Output the [X, Y] coordinate of the center of the cell containing the given text.  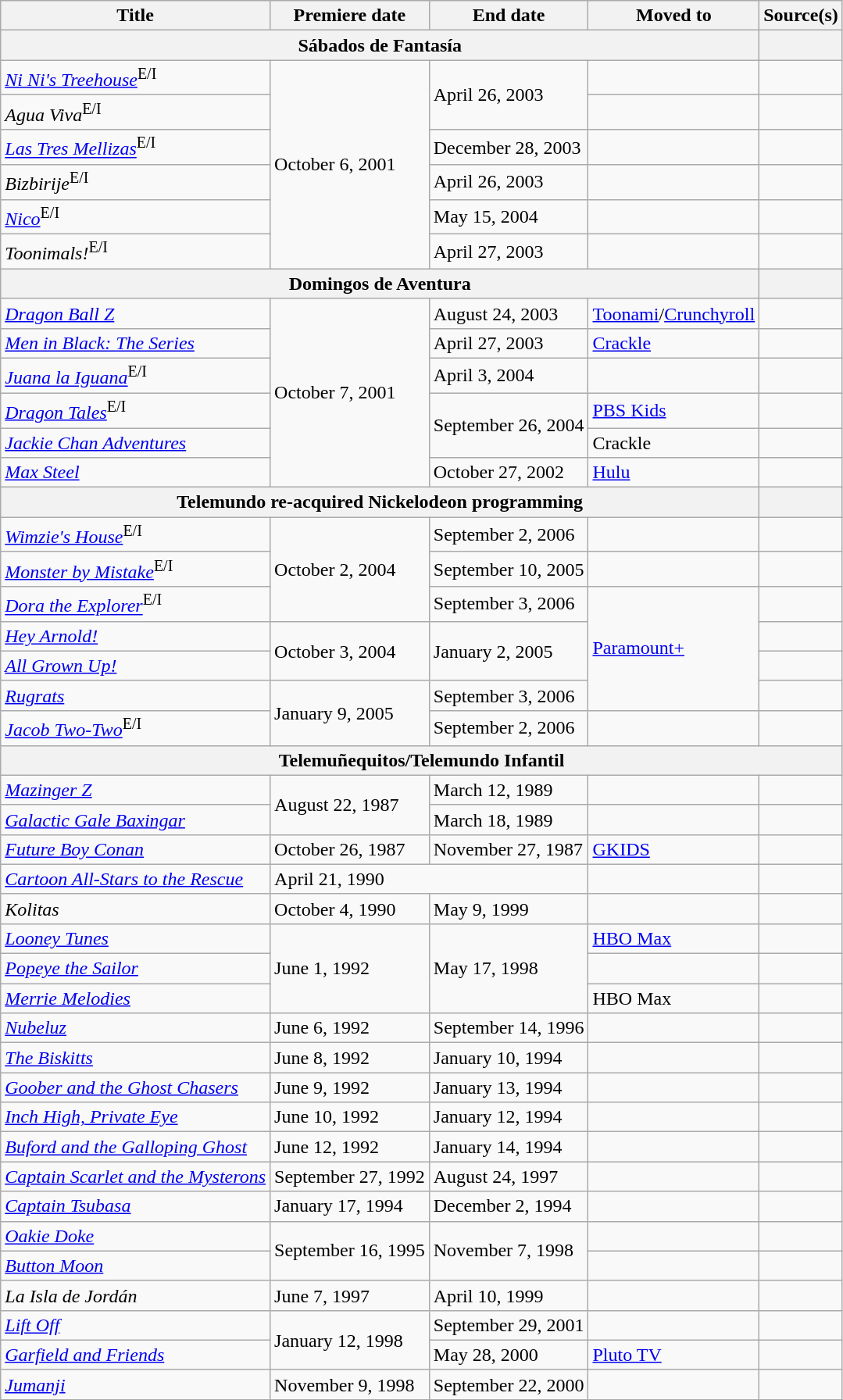
Max Steel [136, 473]
The Biskitts [136, 1058]
Looney Tunes [136, 938]
September 26, 2004 [509, 425]
Cartoon All-Stars to the Rescue [136, 879]
Buford and the Galloping Ghost [136, 1147]
GKIDS [673, 849]
January 10, 1994 [509, 1058]
June 1, 1992 [350, 968]
Mazinger Z [136, 790]
Men in Black: The Series [136, 343]
January 13, 1994 [509, 1087]
November 27, 1987 [509, 849]
Garfield and Friends [136, 1355]
September 10, 2005 [509, 569]
Dragon TalesE/I [136, 411]
August 22, 1987 [350, 805]
La Isla de Jordán [136, 1295]
Sábados de Fantasía [380, 45]
Dragon Ball Z [136, 313]
Source(s) [802, 16]
January 14, 1994 [509, 1147]
Toonami/Crunchyroll [673, 313]
Jacob Two-TwoE/I [136, 728]
April 21, 1990 [430, 879]
Inch High, Private Eye [136, 1117]
Captain Scarlet and the Mysterons [136, 1177]
September 27, 1992 [350, 1177]
Hey Arnold! [136, 636]
Oakie Doke [136, 1236]
September 16, 1995 [350, 1251]
End date [509, 16]
October 4, 1990 [350, 909]
January 12, 1994 [509, 1117]
January 12, 1998 [350, 1340]
Nubeluz [136, 1028]
November 7, 1998 [509, 1251]
September 29, 2001 [509, 1325]
Wimzie's HouseE/I [136, 534]
March 18, 1989 [509, 820]
Domingos de Aventura [380, 284]
Goober and the Ghost Chasers [136, 1087]
Agua VivaE/I [136, 112]
Premiere date [350, 16]
March 12, 1989 [509, 790]
December 2, 1994 [509, 1206]
NicoE/I [136, 217]
August 24, 1997 [509, 1177]
Jackie Chan Adventures [136, 443]
October 7, 2001 [350, 392]
Pluto TV [673, 1355]
PBS Kids [673, 411]
June 6, 1992 [350, 1028]
May 28, 2000 [509, 1355]
Button Moon [136, 1266]
October 27, 2002 [509, 473]
October 26, 1987 [350, 849]
Monster by MistakeE/I [136, 569]
BizbirijeE/I [136, 183]
Telemundo re-acquired Nickelodeon programming [380, 502]
June 8, 1992 [350, 1058]
Dora the ExplorerE/I [136, 605]
Popeye the Sailor [136, 969]
Toonimals!E/I [136, 252]
January 2, 2005 [509, 651]
Moved to [673, 16]
October 2, 2004 [350, 570]
May 17, 1998 [509, 968]
April 3, 2004 [509, 375]
May 15, 2004 [509, 217]
Galactic Gale Baxingar [136, 820]
Lift Off [136, 1325]
Las Tres MellizasE/I [136, 147]
January 17, 1994 [350, 1206]
Paramount+ [673, 648]
Telemuñequitos/Telemundo Infantil [422, 760]
Kolitas [136, 909]
Title [136, 16]
Ni Ni's TreehouseE/I [136, 78]
Rugrats [136, 695]
December 28, 2003 [509, 147]
May 9, 1999 [509, 909]
All Grown Up! [136, 666]
November 9, 1998 [350, 1384]
August 24, 2003 [509, 313]
April 10, 1999 [509, 1295]
September 14, 1996 [509, 1028]
October 6, 2001 [350, 164]
Merrie Melodies [136, 998]
Jumanji [136, 1384]
October 3, 2004 [350, 651]
Juana la IguanaE/I [136, 375]
June 10, 1992 [350, 1117]
Captain Tsubasa [136, 1206]
June 12, 1992 [350, 1147]
Hulu [673, 473]
June 9, 1992 [350, 1087]
Future Boy Conan [136, 849]
January 9, 2005 [350, 712]
September 22, 2000 [509, 1384]
June 7, 1997 [350, 1295]
